Pinpoint the cell where the given text exists, returning its (x, y) midpoint coordinate. 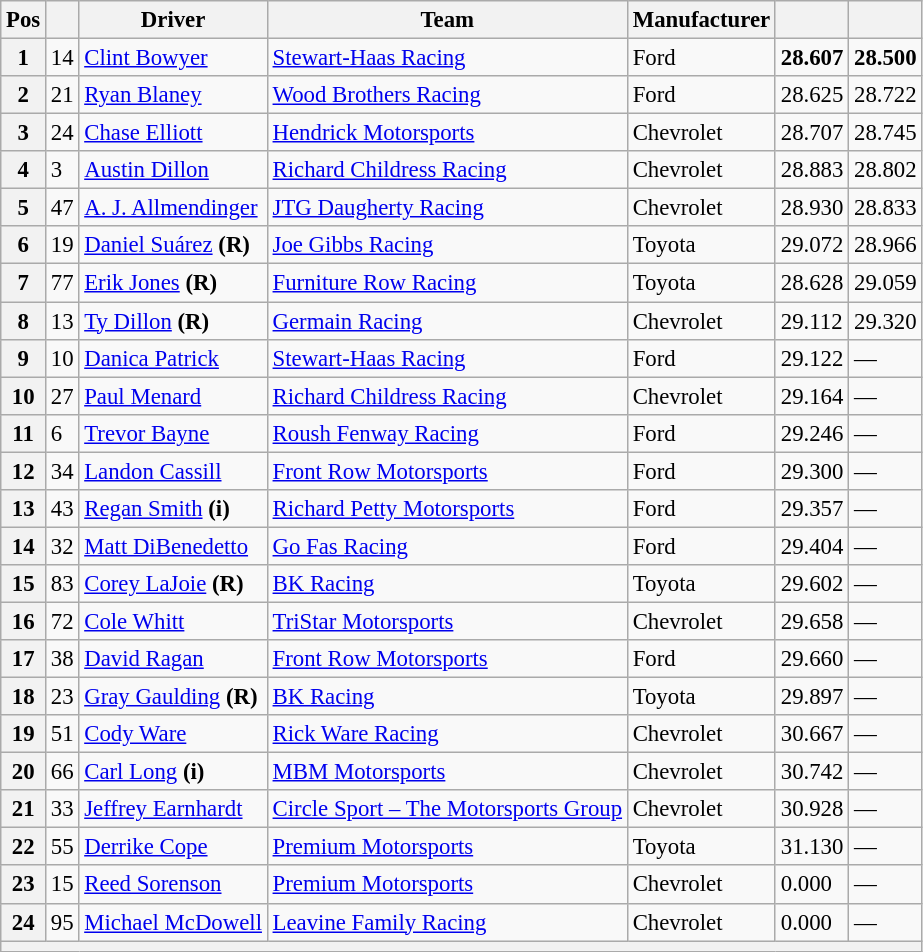
30.928 (812, 809)
72 (62, 621)
17 (24, 659)
Daniel Suárez (R) (173, 245)
Austin Dillon (173, 170)
29.660 (812, 659)
33 (62, 809)
Go Fas Racing (447, 546)
28.628 (812, 283)
28.966 (886, 245)
29.246 (812, 433)
Trevor Bayne (173, 433)
29.897 (812, 697)
43 (62, 509)
Joe Gibbs Racing (447, 245)
Paul Menard (173, 396)
Rick Ware Racing (447, 734)
11 (24, 433)
55 (62, 847)
Ryan Blaney (173, 95)
29.122 (812, 358)
9 (24, 358)
JTG Daugherty Racing (447, 208)
29.404 (812, 546)
28.802 (886, 170)
51 (62, 734)
29.164 (812, 396)
83 (62, 584)
32 (62, 546)
Cole Whitt (173, 621)
Regan Smith (i) (173, 509)
Ty Dillon (R) (173, 321)
22 (24, 847)
28.625 (812, 95)
Landon Cassill (173, 471)
28.500 (886, 58)
34 (62, 471)
David Ragan (173, 659)
Clint Bowyer (173, 58)
29.059 (886, 283)
Jeffrey Earnhardt (173, 809)
95 (62, 922)
4 (24, 170)
47 (62, 208)
20 (24, 772)
29.300 (812, 471)
30.667 (812, 734)
Matt DiBenedetto (173, 546)
16 (24, 621)
Germain Racing (447, 321)
2 (24, 95)
Corey LaJoie (R) (173, 584)
31.130 (812, 847)
29.602 (812, 584)
Wood Brothers Racing (447, 95)
Manufacturer (701, 20)
Erik Jones (R) (173, 283)
29.320 (886, 321)
28.707 (812, 133)
Furniture Row Racing (447, 283)
Circle Sport – The Motorsports Group (447, 809)
18 (24, 697)
29.357 (812, 509)
MBM Motorsports (447, 772)
29.658 (812, 621)
Chase Elliott (173, 133)
Pos (24, 20)
38 (62, 659)
Reed Sorenson (173, 885)
30.742 (812, 772)
Derrike Cope (173, 847)
Team (447, 20)
Roush Fenway Racing (447, 433)
27 (62, 396)
Cody Ware (173, 734)
28.930 (812, 208)
Michael McDowell (173, 922)
28.607 (812, 58)
Gray Gaulding (R) (173, 697)
28.722 (886, 95)
1 (24, 58)
Carl Long (i) (173, 772)
Hendrick Motorsports (447, 133)
7 (24, 283)
28.833 (886, 208)
Danica Patrick (173, 358)
Driver (173, 20)
5 (24, 208)
Leavine Family Racing (447, 922)
Richard Petty Motorsports (447, 509)
66 (62, 772)
A. J. Allmendinger (173, 208)
8 (24, 321)
77 (62, 283)
29.112 (812, 321)
TriStar Motorsports (447, 621)
12 (24, 471)
29.072 (812, 245)
28.745 (886, 133)
28.883 (812, 170)
